Find where the given text appears and provide that cell's center as [X, Y] coordinate. 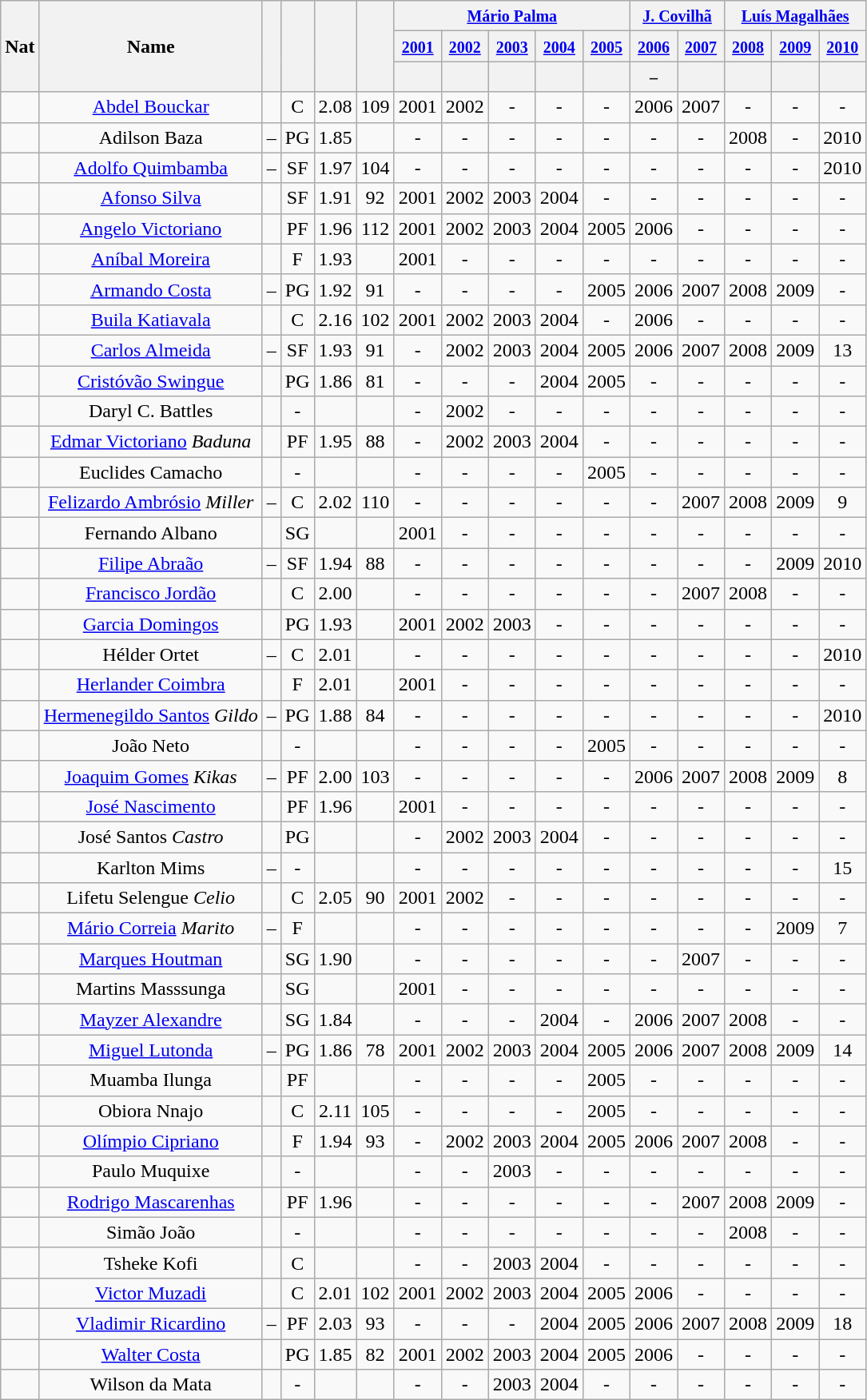
112 [376, 229]
Afonso Silva [150, 198]
1.88 [336, 715]
Cristóvão Swingue [150, 381]
2.05 [336, 898]
Marques Houtman [150, 959]
Walter Costa [150, 1354]
Hermenegildo Santos Gildo [150, 715]
Garcia Domingos [150, 624]
18 [842, 1323]
92 [376, 198]
1.84 [336, 1020]
Olímpio Cipriano [150, 1141]
Adolfo Quimbamba [150, 168]
1.97 [336, 168]
Filipe Abraão [150, 563]
J. Covilhã [677, 16]
15 [842, 867]
Luís Magalhães [796, 16]
Abdel Bouckar [150, 107]
Herlander Coimbra [150, 685]
109 [376, 107]
Miguel Lutonda [150, 1050]
2.16 [336, 320]
1.92 [336, 289]
Vladimir Ricardino [150, 1323]
110 [376, 503]
8 [842, 776]
Euclides Camacho [150, 472]
Edmar Victoriano Baduna [150, 442]
Name [150, 46]
2.02 [336, 503]
84 [376, 715]
Wilson da Mata [150, 1385]
Hélder Ortet [150, 654]
Carlos Almeida [150, 350]
Felizardo Ambrósio Miller [150, 503]
104 [376, 168]
Obiora Nnajo [150, 1111]
Aníbal Moreira [150, 259]
90 [376, 898]
14 [842, 1050]
7 [842, 929]
Muamba Ilunga [150, 1080]
Victor Muzadi [150, 1293]
Joaquim Gomes Kikas [150, 776]
Adilson Baza [150, 137]
Tsheke Kofi [150, 1263]
José Santos Castro [150, 837]
Nat [20, 46]
Paulo Muquixe [150, 1171]
João Neto [150, 746]
82 [376, 1354]
13 [842, 350]
105 [376, 1111]
78 [376, 1050]
José Nascimento [150, 806]
2.11 [336, 1111]
81 [376, 381]
Buila Katiavala [150, 320]
2.03 [336, 1323]
2.08 [336, 107]
1.90 [336, 959]
Mayzer Alexandre [150, 1020]
Mário Correia Marito [150, 929]
103 [376, 776]
Martins Masssunga [150, 989]
9 [842, 503]
Armando Costa [150, 289]
Karlton Mims [150, 867]
Daryl C. Battles [150, 412]
Fernando Albano [150, 533]
Mário Palma [511, 16]
1.91 [336, 198]
Simão João [150, 1232]
Rodrigo Mascarenhas [150, 1202]
Angelo Victoriano [150, 229]
Lifetu Selengue Celio [150, 898]
Francisco Jordão [150, 594]
1.95 [336, 442]
